Scan for the cell matching the given text and deliver its (X, Y) coordinate at center. 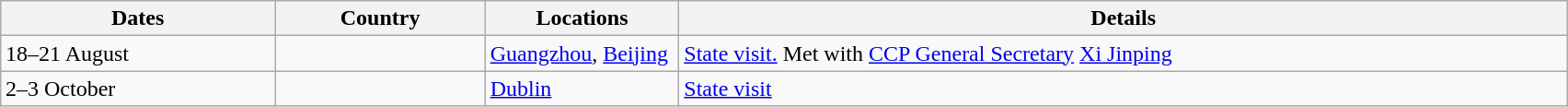
Dublin (582, 89)
2–3 October (137, 89)
Dates (137, 18)
18–21 August (137, 53)
Guangzhou, Beijing (582, 53)
Locations (582, 18)
Details (1124, 18)
State visit (1124, 89)
Country (380, 18)
State visit. Met with CCP General Secretary Xi Jinping (1124, 53)
